Scan for the cell matching the given text and deliver its [x, y] coordinate at center. 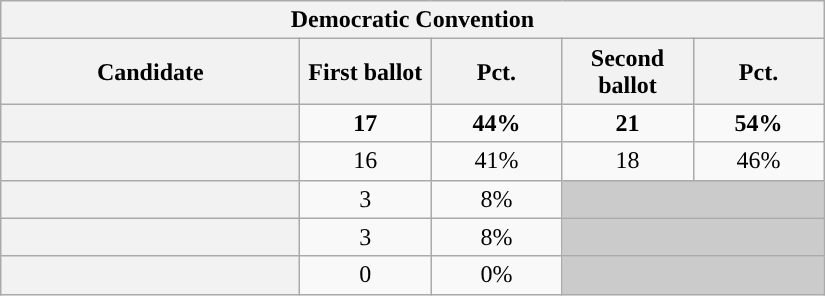
Second ballot [628, 72]
44% [496, 123]
54% [758, 123]
Candidate [150, 72]
17 [366, 123]
21 [628, 123]
16 [366, 161]
0% [496, 275]
46% [758, 161]
Democratic Convention [412, 20]
0 [366, 275]
First ballot [366, 72]
41% [496, 161]
18 [628, 161]
